Detect which cell encompasses the target text, then output its [x, y] center coordinate. 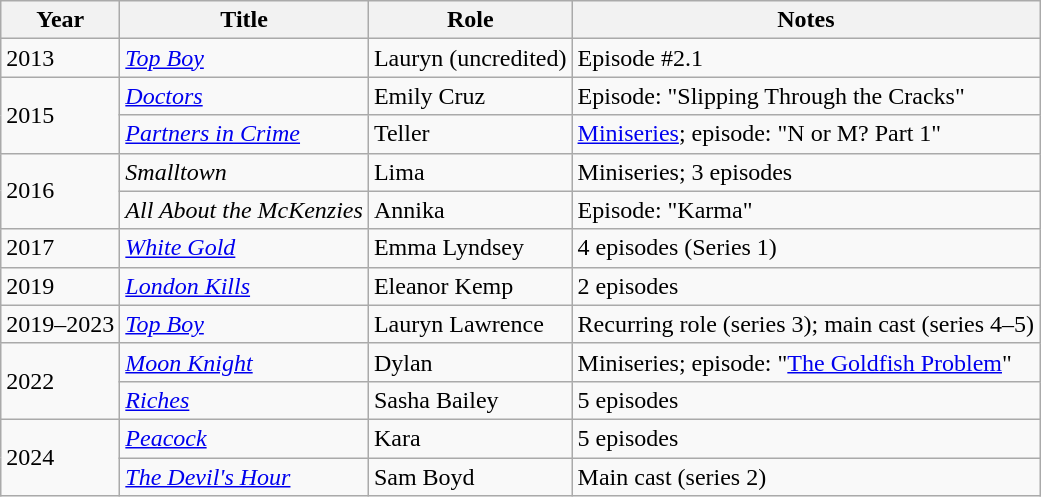
Smalltown [244, 172]
Riches [244, 400]
Dylan [470, 362]
Recurring role (series 3); main cast (series 4–5) [806, 324]
Miniseries; episode: "N or M? Part 1" [806, 134]
2022 [60, 381]
Doctors [244, 96]
4 episodes (Series 1) [806, 248]
Miniseries; episode: "The Goldfish Problem" [806, 362]
Emily Cruz [470, 96]
Miniseries; 3 episodes [806, 172]
Moon Knight [244, 362]
2017 [60, 248]
2019 [60, 286]
London Kills [244, 286]
Role [470, 20]
Lauryn Lawrence [470, 324]
Episode #2.1 [806, 58]
Sam Boyd [470, 477]
Partners in Crime [244, 134]
2015 [60, 115]
Peacock [244, 438]
Notes [806, 20]
Kara [470, 438]
2024 [60, 457]
All About the McKenzies [244, 210]
Lauryn (uncredited) [470, 58]
2013 [60, 58]
Teller [470, 134]
The Devil's Hour [244, 477]
Annika [470, 210]
Emma Lyndsey [470, 248]
Title [244, 20]
Episode: "Slipping Through the Cracks" [806, 96]
Year [60, 20]
Main cast (series 2) [806, 477]
White Gold [244, 248]
2 episodes [806, 286]
Lima [470, 172]
Eleanor Kemp [470, 286]
2019–2023 [60, 324]
2016 [60, 191]
Episode: "Karma" [806, 210]
Sasha Bailey [470, 400]
